Locate the cell with the specified text and output its [x, y] center coordinate. 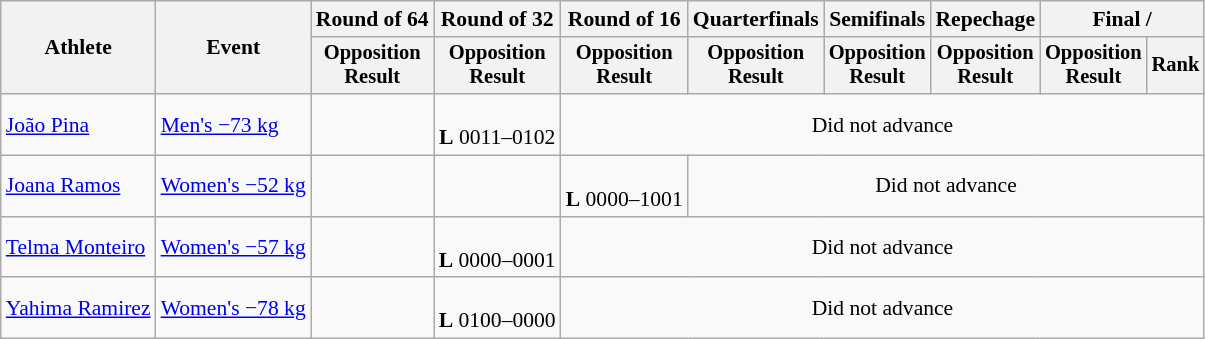
L 0011–0102 [498, 124]
Final / [1122, 19]
Event [234, 48]
Women's −52 kg [234, 186]
Round of 16 [624, 19]
Women's −57 kg [234, 248]
Round of 64 [372, 19]
Round of 32 [498, 19]
João Pina [78, 124]
Repechage [985, 19]
L 0100–0000 [498, 308]
Athlete [78, 48]
Rank [1176, 66]
L 0000–1001 [624, 186]
Quarterfinals [756, 19]
Yahima Ramirez [78, 308]
Women's −78 kg [234, 308]
L 0000–0001 [498, 248]
Semifinals [878, 19]
Joana Ramos [78, 186]
Telma Monteiro [78, 248]
Men's −73 kg [234, 124]
